Capture the cell that displays the provided text and extract its [x, y] central coordinate. 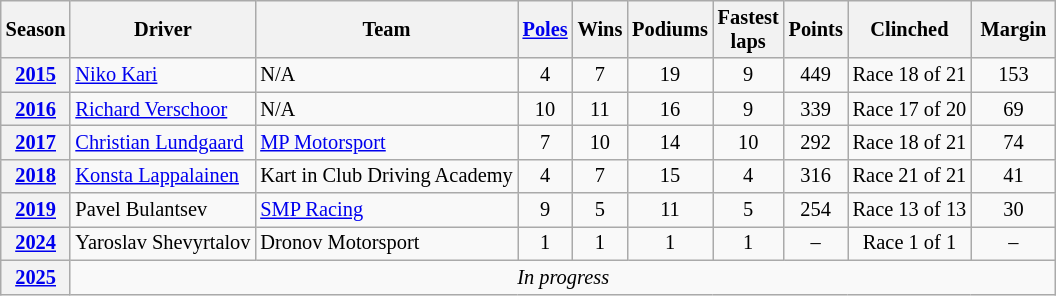
Season [36, 29]
339 [816, 109]
2019 [36, 210]
292 [816, 142]
2015 [36, 75]
SMP Racing [386, 210]
19 [670, 75]
Fastest laps [748, 29]
2017 [36, 142]
Race 21 of 21 [910, 176]
30 [1014, 210]
Clinched [910, 29]
Yaroslav Shevyrtalov [162, 243]
Niko Kari [162, 75]
74 [1014, 142]
Konsta Lappalainen [162, 176]
Wins [600, 29]
Pavel Bulantsev [162, 210]
2016 [36, 109]
Richard Verschoor [162, 109]
449 [816, 75]
41 [1014, 176]
14 [670, 142]
69 [1014, 109]
Points [816, 29]
316 [816, 176]
16 [670, 109]
Podiums [670, 29]
In progress [562, 277]
2018 [36, 176]
254 [816, 210]
2025 [36, 277]
Race 13 of 13 [910, 210]
MP Motorsport [386, 142]
Kart in Club Driving Academy [386, 176]
15 [670, 176]
Dronov Motorsport [386, 243]
Team [386, 29]
Driver [162, 29]
Margin [1014, 29]
Race 17 of 20 [910, 109]
Race 1 of 1 [910, 243]
2024 [36, 243]
153 [1014, 75]
Poles [546, 29]
Christian Lundgaard [162, 142]
